Return [X, Y] of the center of cell containing provided text 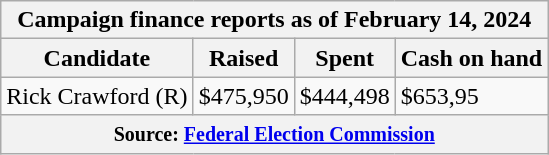
Spent [344, 58]
Cash on hand [471, 58]
Raised [244, 58]
Campaign finance reports as of February 14, 2024 [274, 20]
$444,498 [344, 96]
Rick Crawford (R) [97, 96]
Candidate [97, 58]
$475,950 [244, 96]
$653,95 [471, 96]
Source: Federal Election Commission [274, 134]
